Output the (X, Y) coordinate of the center of the cell containing the given text.  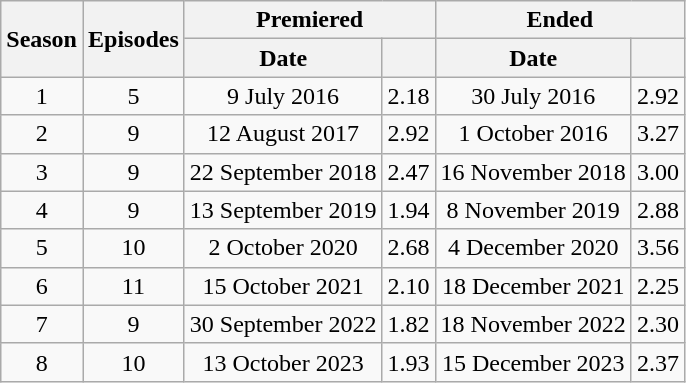
2.47 (408, 172)
2.88 (658, 210)
2 (42, 134)
8 November 2019 (533, 210)
30 September 2022 (283, 324)
16 November 2018 (533, 172)
4 (42, 210)
12 August 2017 (283, 134)
1.94 (408, 210)
3.27 (658, 134)
2.10 (408, 286)
13 September 2019 (283, 210)
15 December 2023 (533, 362)
7 (42, 324)
3 (42, 172)
8 (42, 362)
2.18 (408, 96)
4 December 2020 (533, 248)
15 October 2021 (283, 286)
1.82 (408, 324)
2.30 (658, 324)
3.00 (658, 172)
30 July 2016 (533, 96)
22 September 2018 (283, 172)
1 (42, 96)
Episodes (133, 39)
18 December 2021 (533, 286)
Ended (560, 20)
1.93 (408, 362)
Season (42, 39)
Premiered (310, 20)
2 October 2020 (283, 248)
18 November 2022 (533, 324)
2.25 (658, 286)
1 October 2016 (533, 134)
2.37 (658, 362)
3.56 (658, 248)
11 (133, 286)
13 October 2023 (283, 362)
2.68 (408, 248)
9 July 2016 (283, 96)
6 (42, 286)
